For the text-containing cell, return its midpoint in (x, y) coordinate format. 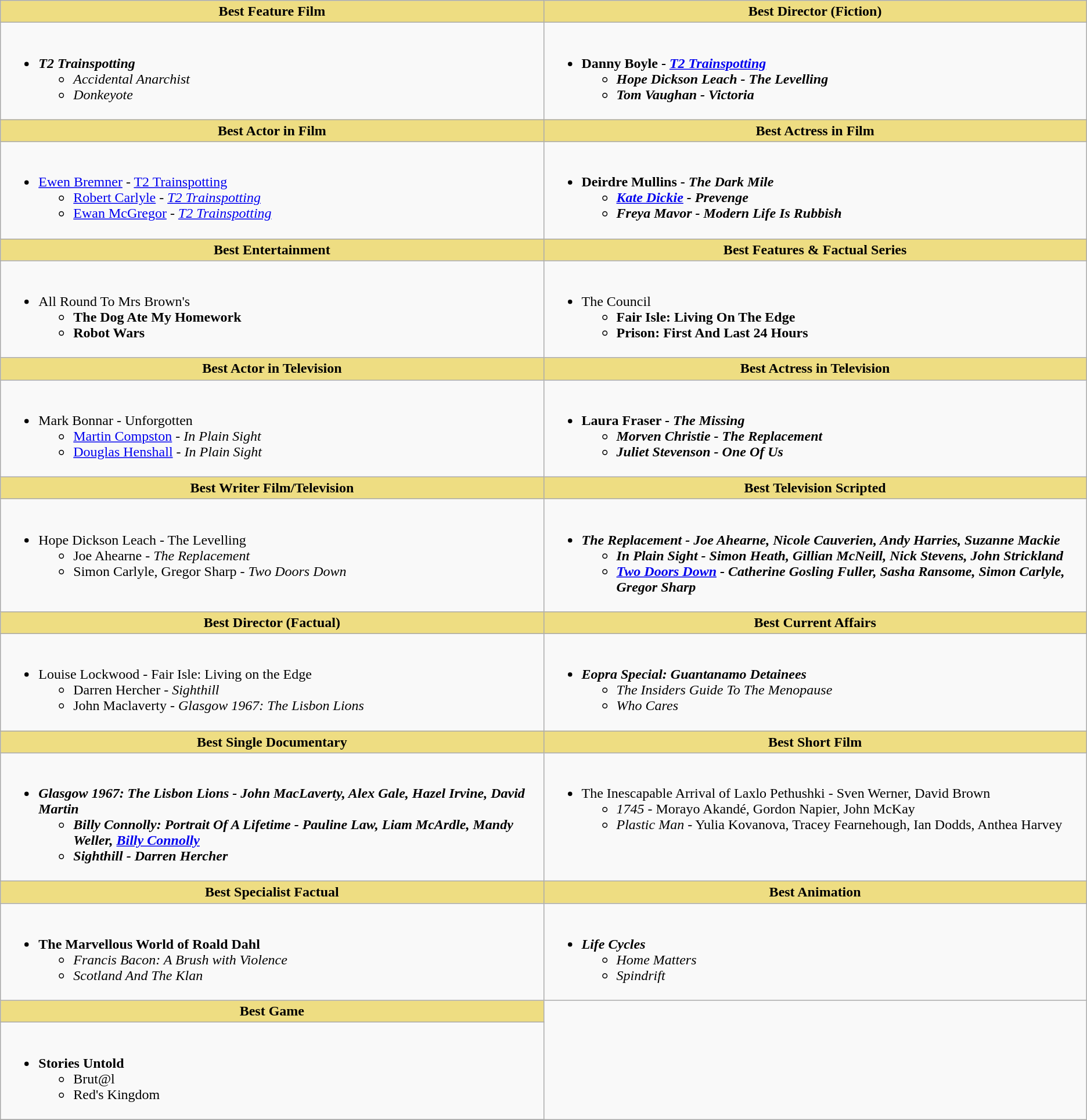
Best Director (Factual) (272, 622)
Ewen Bremner - T2 TrainspottingRobert Carlyle - T2 TrainspottingEwan McGregor - T2 Trainspotting (272, 190)
Best Television Scripted (815, 488)
Best Actress in Film (815, 131)
Danny Boyle - T2 TrainspottingHope Dickson Leach - The LevellingTom Vaughan - Victoria (815, 71)
The Marvellous World of Roald DahlFrancis Bacon: A Brush with ViolenceScotland And The Klan (272, 952)
Best Writer Film/Television (272, 488)
The CouncilFair Isle: Living On The EdgePrison: First And Last 24 Hours (815, 309)
Louise Lockwood - Fair Isle: Living on the EdgeDarren Hercher - SighthillJohn Maclaverty - Glasgow 1967: The Lisbon Lions (272, 682)
Best Entertainment (272, 250)
Best Actor in Film (272, 131)
Best Game (272, 1011)
Best Actor in Television (272, 369)
Best Animation (815, 892)
Best Specialist Factual (272, 892)
Best Actress in Television (815, 369)
Mark Bonnar - UnforgottenMartin Compston - In Plain SightDouglas Henshall - In Plain Sight (272, 428)
Deirdre Mullins - The Dark MileKate Dickie - PrevengeFreya Mavor - Modern Life Is Rubbish (815, 190)
T2 TrainspottingAccidental AnarchistDonkeyote (272, 71)
Stories UntoldBrut@lRed's Kingdom (272, 1071)
Eopra Special: Guantanamo DetaineesThe Insiders Guide To The MenopauseWho Cares (815, 682)
Life CyclesHome MattersSpindrift (815, 952)
Best Feature Film (272, 12)
Laura Fraser - The MissingMorven Christie - The ReplacementJuliet Stevenson - One Of Us (815, 428)
Best Single Documentary (272, 741)
Hope Dickson Leach - The LevellingJoe Ahearne - The ReplacementSimon Carlyle, Gregor Sharp - Two Doors Down (272, 555)
Best Director (Fiction) (815, 12)
Best Features & Factual Series (815, 250)
All Round To Mrs Brown'sThe Dog Ate My HomeworkRobot Wars (272, 309)
Best Short Film (815, 741)
Best Current Affairs (815, 622)
